Return the (X, Y) coordinate for the center point of the cell that contains the specified text.  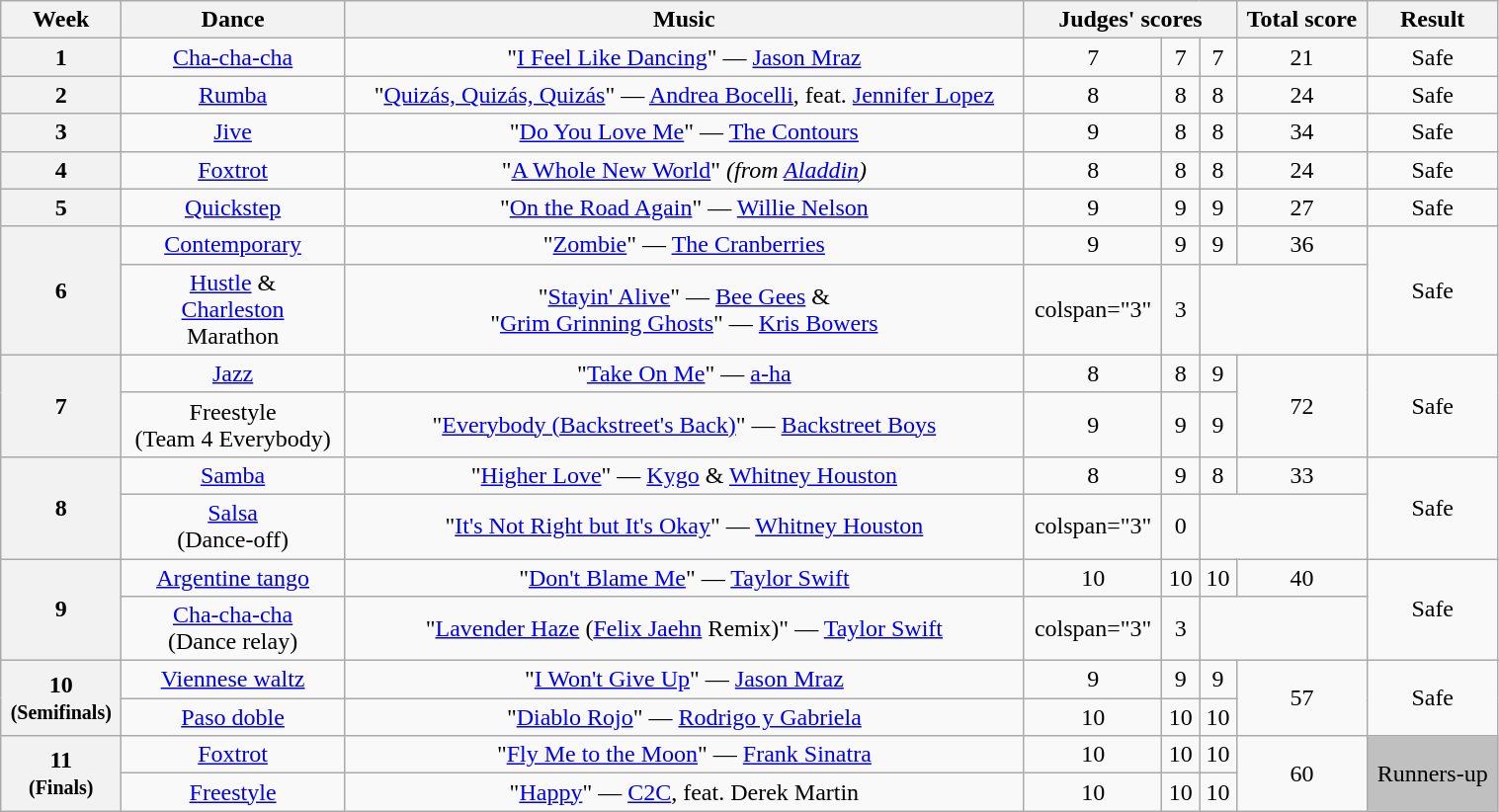
"Don't Blame Me" — Taylor Swift (684, 578)
34 (1301, 132)
"On the Road Again" — Willie Nelson (684, 207)
Contemporary (233, 245)
Rumba (233, 95)
11(Finals) (61, 773)
10(Semifinals) (61, 698)
"Higher Love" — Kygo & Whitney Houston (684, 475)
"I Won't Give Up" — Jason Mraz (684, 680)
33 (1301, 475)
"Take On Me" — a-ha (684, 373)
Result (1433, 20)
"Lavender Haze (Felix Jaehn Remix)" — Taylor Swift (684, 628)
"Do You Love Me" — The Contours (684, 132)
"A Whole New World" (from Aladdin) (684, 170)
36 (1301, 245)
"Diablo Rojo" — Rodrigo y Gabriela (684, 717)
72 (1301, 405)
Dance (233, 20)
"Quizás, Quizás, Quizás" — Andrea Bocelli, feat. Jennifer Lopez (684, 95)
57 (1301, 698)
Viennese waltz (233, 680)
Jive (233, 132)
4 (61, 170)
Hustle &CharlestonMarathon (233, 309)
Freestyle (233, 792)
Jazz (233, 373)
"It's Not Right but It's Okay" — Whitney Houston (684, 526)
Quickstep (233, 207)
Samba (233, 475)
40 (1301, 578)
"Stayin' Alive" — Bee Gees &"Grim Grinning Ghosts" — Kris Bowers (684, 309)
Cha-cha-cha(Dance relay) (233, 628)
"Fly Me to the Moon" — Frank Sinatra (684, 755)
Salsa(Dance-off) (233, 526)
Argentine tango (233, 578)
Total score (1301, 20)
"I Feel Like Dancing" — Jason Mraz (684, 57)
27 (1301, 207)
21 (1301, 57)
Music (684, 20)
1 (61, 57)
5 (61, 207)
"Everybody (Backstreet's Back)" — Backstreet Boys (684, 425)
Runners-up (1433, 773)
"Zombie" — The Cranberries (684, 245)
60 (1301, 773)
Cha-cha-cha (233, 57)
Freestyle(Team 4 Everybody) (233, 425)
2 (61, 95)
Paso doble (233, 717)
0 (1181, 526)
Judges' scores (1130, 20)
Week (61, 20)
"Happy" — C2C, feat. Derek Martin (684, 792)
6 (61, 290)
